From the cell containing the given text, extract its center point as (X, Y) coordinate. 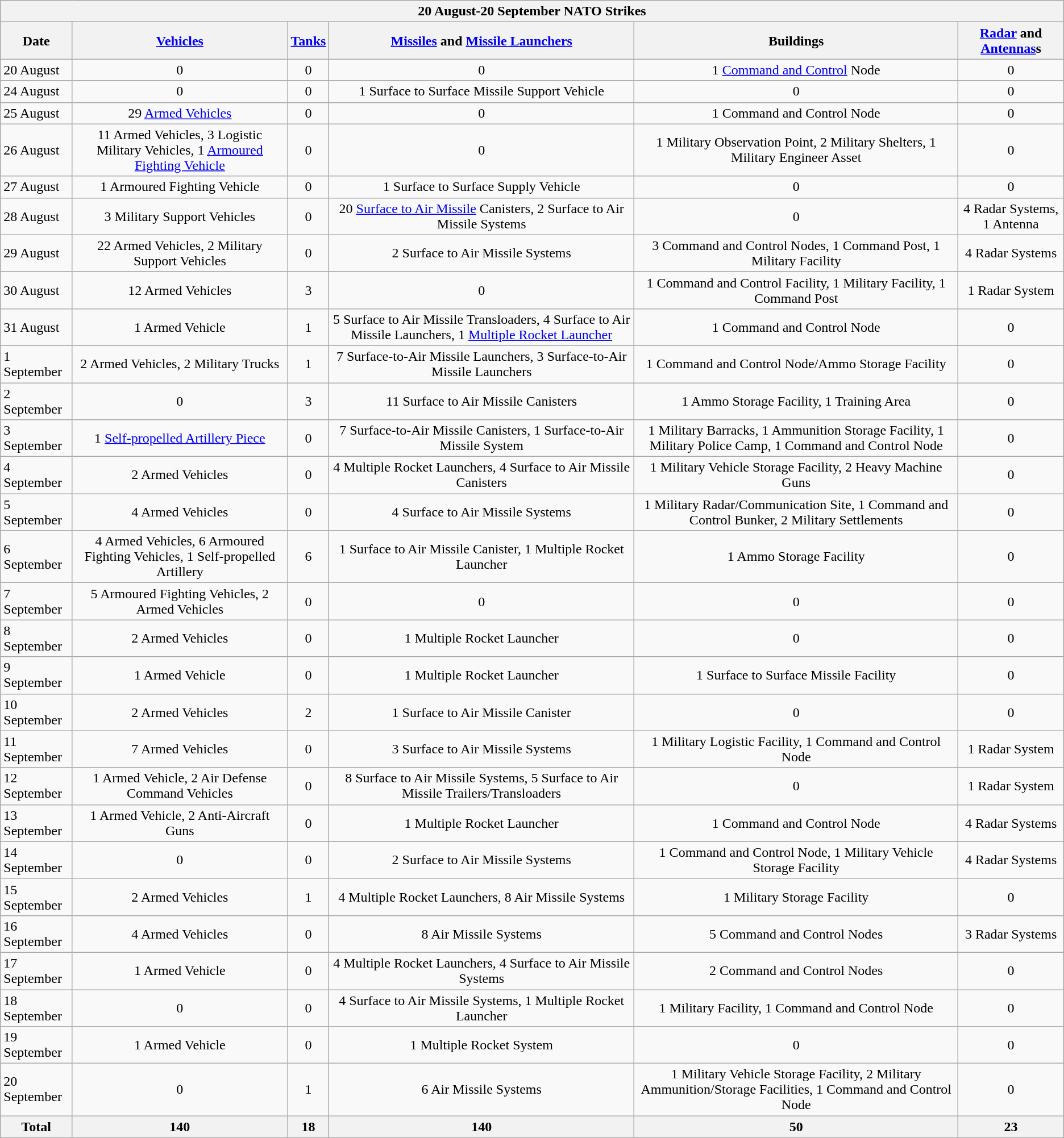
1 Surface to Air Missile Canister, 1 Multiple Rocket Launcher (482, 557)
2 Command and Control Nodes (796, 970)
20 September (36, 1090)
7 Armed Vehicles (180, 749)
3 Surface to Air Missile Systems (482, 749)
1 Military Vehicle Storage Facility, 2 Military Ammunition/Storage Facilities, 1 Command and Control Node (796, 1090)
1 Surface to Surface Missile Support Vehicle (482, 91)
4 Multiple Rocket Launchers, 8 Air Missile Systems (482, 897)
1 Armed Vehicle, 2 Anti-Aircraft Guns (180, 823)
1 September (36, 364)
23 (1011, 1127)
6 (308, 557)
1 Ammo Storage Facility, 1 Training Area (796, 401)
5 Surface to Air Missile Transloaders, 4 Surface to Air Missile Launchers, 1 Multiple Rocket Launcher (482, 327)
1 Command and Control Facility, 1 Military Facility, 1 Command Post (796, 290)
1 Surface to Surface Supply Vehicle (482, 187)
14 September (36, 860)
15 September (36, 897)
16 September (36, 934)
Tanks (308, 41)
6 September (36, 557)
1 Military Barracks, 1 Ammunition Storage Facility, 1 Military Police Camp, 1 Command and Control Node (796, 439)
50 (796, 1127)
4 Surface to Air Missile Systems, 1 Multiple Rocket Launcher (482, 1008)
4 Radar Systems, 1 Antenna (1011, 216)
3 Command and Control Nodes, 1 Command Post, 1 Military Facility (796, 253)
Vehicles (180, 41)
11 Surface to Air Missile Canisters (482, 401)
31 August (36, 327)
7 Surface-to-Air Missile Canisters, 1 Surface-to-Air Missile System (482, 439)
4 Armed Vehicles, 6 Armoured Fighting Vehicles, 1 Self-propelled Artillery (180, 557)
4 September (36, 475)
4 Multiple Rocket Launchers, 4 Surface to Air Missile Systems (482, 970)
2 Armed Vehicles, 2 Military Trucks (180, 364)
24 August (36, 91)
1 Military Vehicle Storage Facility, 2 Heavy Machine Guns (796, 475)
11 September (36, 749)
1 Military Radar/Communication Site, 1 Command and Control Bunker, 2 Military Settlements (796, 512)
10 September (36, 712)
1 Military Storage Facility (796, 897)
7 Surface-to-Air Missile Launchers, 3 Surface-to-Air Missile Launchers (482, 364)
20 August (36, 70)
Radar and Antennass (1011, 41)
8 Surface to Air Missile Systems, 5 Surface to Air Missile Trailers/Transloaders (482, 786)
1 Self-propelled Artillery Piece (180, 439)
20 Surface to Air Missile Canisters, 2 Surface to Air Missile Systems (482, 216)
1 Military Facility, 1 Command and Control Node (796, 1008)
29 August (36, 253)
27 August (36, 187)
18 September (36, 1008)
3 September (36, 439)
Missiles and Missile Launchers (482, 41)
1 Military Observation Point, 2 Military Shelters, 1 Military Engineer Asset (796, 150)
Total (36, 1127)
6 Air Missile Systems (482, 1090)
17 September (36, 970)
28 August (36, 216)
8 Air Missile Systems (482, 934)
8 September (36, 639)
1 Armoured Fighting Vehicle (180, 187)
18 (308, 1127)
4 Multiple Rocket Launchers, 4 Surface to Air Missile Canisters (482, 475)
5 September (36, 512)
11 Armed Vehicles, 3 Logistic Military Vehicles, 1 Armoured Fighting Vehicle (180, 150)
7 September (36, 601)
1 Surface to Surface Missile Facility (796, 675)
4 Surface to Air Missile Systems (482, 512)
3 Military Support Vehicles (180, 216)
29 Armed Vehicles (180, 113)
19 September (36, 1045)
12 September (36, 786)
13 September (36, 823)
30 August (36, 290)
Date (36, 41)
1 Command and Control Node, 1 Military Vehicle Storage Facility (796, 860)
2 (308, 712)
22 Armed Vehicles, 2 Military Support Vehicles (180, 253)
26 August (36, 150)
25 August (36, 113)
2 September (36, 401)
1 Surface to Air Missile Canister (482, 712)
12 Armed Vehicles (180, 290)
1 Military Logistic Facility, 1 Command and Control Node (796, 749)
5 Command and Control Nodes (796, 934)
1 Armed Vehicle, 2 Air Defense Command Vehicles (180, 786)
1 Ammo Storage Facility (796, 557)
20 August-20 September NATO Strikes (532, 11)
9 September (36, 675)
5 Armoured Fighting Vehicles, 2 Armed Vehicles (180, 601)
1 Multiple Rocket System (482, 1045)
Buildings (796, 41)
3 Radar Systems (1011, 934)
1 Command and Control Node/Ammo Storage Facility (796, 364)
